Locate the cell with the specified text and output its [X, Y] center coordinate. 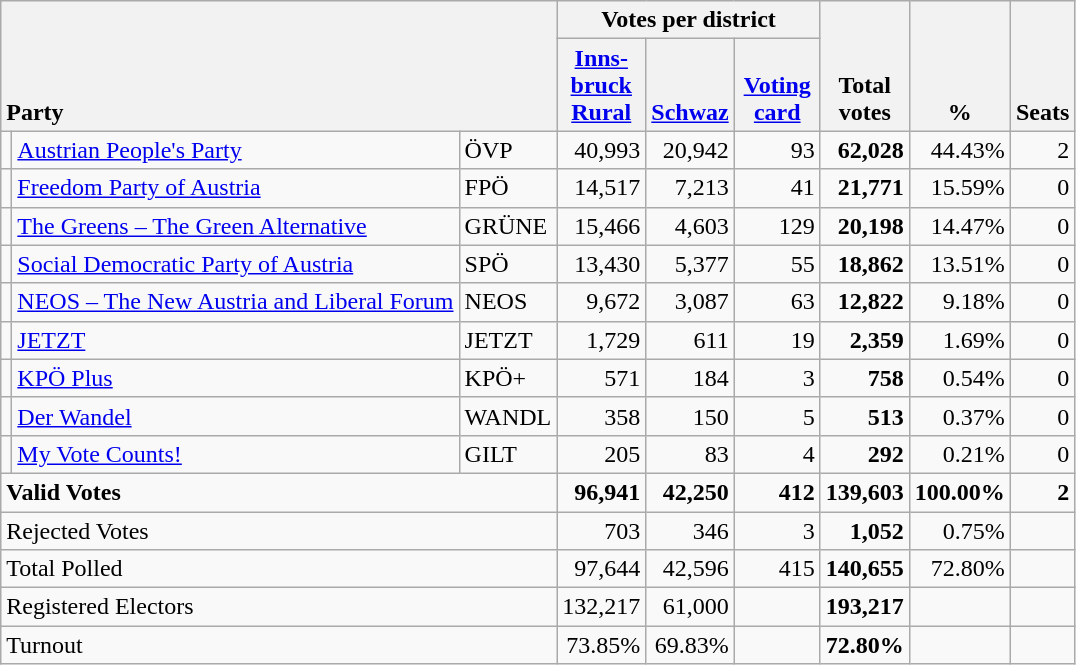
GILT [508, 454]
% [960, 66]
40,993 [602, 150]
55 [777, 264]
19 [777, 340]
ÖVP [508, 150]
5,377 [690, 264]
0.75% [960, 531]
18,862 [864, 264]
Seats [1042, 66]
703 [602, 531]
129 [777, 226]
12,822 [864, 302]
41 [777, 188]
WANDL [508, 416]
20,198 [864, 226]
Rejected Votes [279, 531]
Freedom Party of Austria [236, 188]
14.47% [960, 226]
15,466 [602, 226]
Total Polled [279, 569]
0.37% [960, 416]
132,217 [602, 607]
14,517 [602, 188]
63 [777, 302]
93 [777, 150]
346 [690, 531]
61,000 [690, 607]
GRÜNE [508, 226]
571 [602, 378]
Turnout [279, 645]
0.21% [960, 454]
4,603 [690, 226]
3,087 [690, 302]
Social Democratic Party of Austria [236, 264]
NEOS – The New Austria and Liberal Forum [236, 302]
100.00% [960, 492]
415 [777, 569]
Votes per district [689, 20]
184 [690, 378]
Austrian People's Party [236, 150]
2,359 [864, 340]
292 [864, 454]
205 [602, 454]
Der Wandel [236, 416]
42,596 [690, 569]
140,655 [864, 569]
73.85% [602, 645]
83 [690, 454]
20,942 [690, 150]
21,771 [864, 188]
Votingcard [777, 85]
1.69% [960, 340]
Inns-bruckRural [602, 85]
69.83% [690, 645]
150 [690, 416]
96,941 [602, 492]
Party [279, 66]
Totalvotes [864, 66]
Schwaz [690, 85]
758 [864, 378]
358 [602, 416]
1,729 [602, 340]
Valid Votes [279, 492]
15.59% [960, 188]
5 [777, 416]
FPÖ [508, 188]
SPÖ [508, 264]
42,250 [690, 492]
412 [777, 492]
9,672 [602, 302]
Registered Electors [279, 607]
0.54% [960, 378]
4 [777, 454]
97,644 [602, 569]
611 [690, 340]
KPÖ Plus [236, 378]
62,028 [864, 150]
513 [864, 416]
NEOS [508, 302]
193,217 [864, 607]
7,213 [690, 188]
KPÖ+ [508, 378]
44.43% [960, 150]
The Greens – The Green Alternative [236, 226]
My Vote Counts! [236, 454]
139,603 [864, 492]
1,052 [864, 531]
9.18% [960, 302]
13,430 [602, 264]
13.51% [960, 264]
